Provide the [x, y] coordinate of the cell's center where the given text is located.  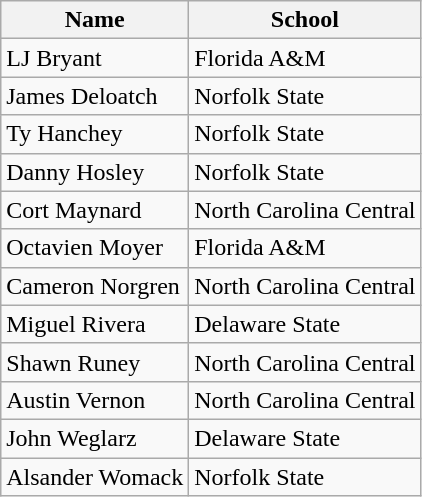
Name [95, 20]
Alsander Womack [95, 477]
Ty Hanchey [95, 134]
Octavien Moyer [95, 248]
Danny Hosley [95, 172]
Miguel Rivera [95, 324]
Austin Vernon [95, 400]
LJ Bryant [95, 58]
John Weglarz [95, 438]
James Deloatch [95, 96]
Cameron Norgren [95, 286]
Shawn Runey [95, 362]
Cort Maynard [95, 210]
School [305, 20]
